Find where the given text appears and provide that cell's center as (X, Y) coordinate. 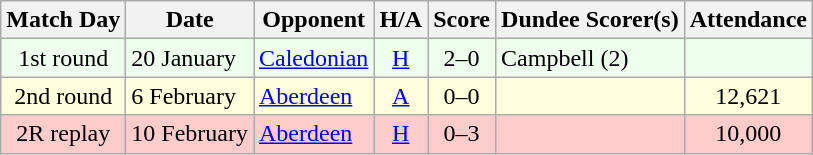
2–0 (462, 58)
12,621 (748, 96)
Score (462, 20)
2R replay (64, 134)
Attendance (748, 20)
20 January (190, 58)
1st round (64, 58)
Campbell (2) (590, 58)
Caledonian (314, 58)
0–0 (462, 96)
10 February (190, 134)
A (401, 96)
Dundee Scorer(s) (590, 20)
2nd round (64, 96)
0–3 (462, 134)
Match Day (64, 20)
H/A (401, 20)
Opponent (314, 20)
10,000 (748, 134)
Date (190, 20)
6 February (190, 96)
